Detect which cell encompasses the target text, then output its (x, y) center coordinate. 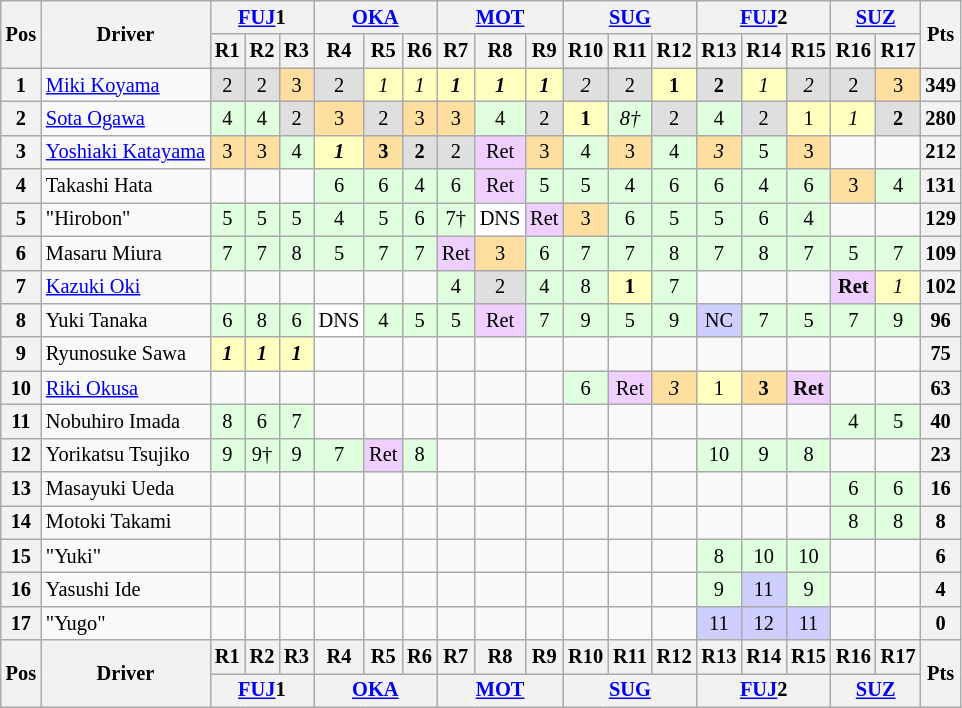
"Yuki" (126, 556)
14 (21, 522)
349 (940, 85)
13 (21, 489)
8† (630, 118)
Nobuhiro Imada (126, 421)
75 (940, 354)
Yuki Tanaka (126, 320)
23 (940, 455)
15 (21, 556)
131 (940, 186)
212 (940, 152)
9† (262, 455)
Miki Koyama (126, 85)
Masayuki Ueda (126, 489)
102 (940, 287)
Yorikatsu Tsujiko (126, 455)
Riki Okusa (126, 388)
17 (21, 623)
Motoki Takami (126, 522)
Masaru Miura (126, 253)
Kazuki Oki (126, 287)
63 (940, 388)
Sota Ogawa (126, 118)
0 (940, 623)
129 (940, 219)
Takashi Hata (126, 186)
NC (720, 320)
Yasushi Ide (126, 589)
280 (940, 118)
"Hirobon" (126, 219)
40 (940, 421)
Yoshiaki Katayama (126, 152)
7† (456, 219)
"Yugo" (126, 623)
Ryunosuke Sawa (126, 354)
109 (940, 253)
96 (940, 320)
